Return [X, Y] of the center of cell containing provided text 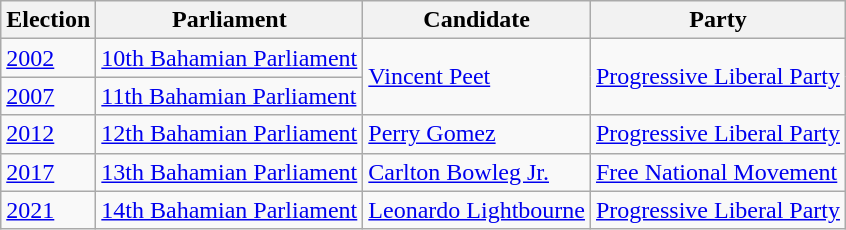
2017 [48, 172]
12th Bahamian Parliament [230, 134]
13th Bahamian Parliament [230, 172]
Vincent Peet [477, 77]
2002 [48, 58]
Party [718, 20]
11th Bahamian Parliament [230, 96]
Perry Gomez [477, 134]
Election [48, 20]
2007 [48, 96]
2012 [48, 134]
Candidate [477, 20]
10th Bahamian Parliament [230, 58]
Parliament [230, 20]
2021 [48, 210]
14th Bahamian Parliament [230, 210]
Free National Movement [718, 172]
Leonardo Lightbourne [477, 210]
Carlton Bowleg Jr. [477, 172]
